Identify which cell holds the provided text, then report its [x, y] central coordinate. 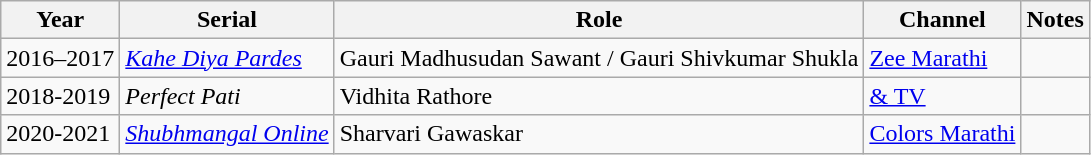
Gauri Madhusudan Sawant / Gauri Shivkumar Shukla [599, 58]
Notes [1055, 20]
Perfect Pati [227, 96]
Vidhita Rathore [599, 96]
Sharvari Gawaskar [599, 134]
& TV [942, 96]
2016–2017 [60, 58]
Year [60, 20]
2018-2019 [60, 96]
Kahe Diya Pardes [227, 58]
Role [599, 20]
Channel [942, 20]
Zee Marathi [942, 58]
Colors Marathi [942, 134]
Serial [227, 20]
Shubhmangal Online [227, 134]
2020-2021 [60, 134]
